Extract the (x, y) coordinate from the center of the cell holding the provided text.  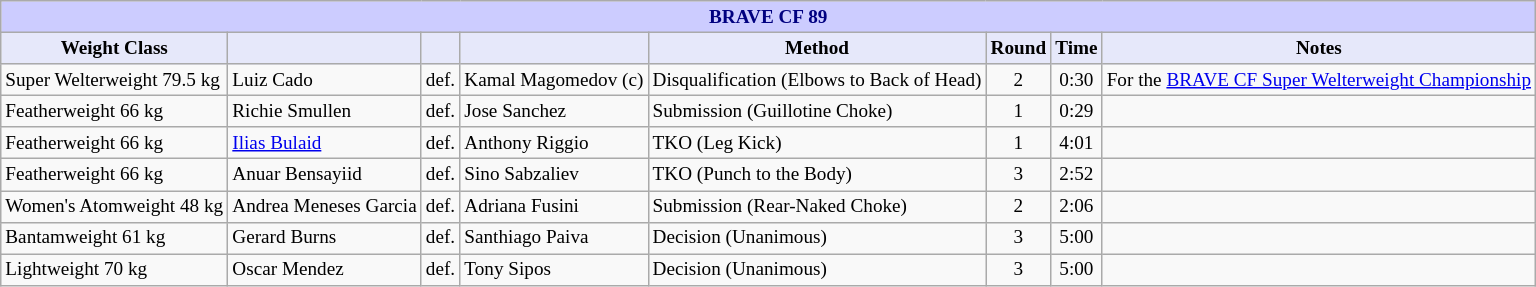
Bantamweight 61 kg (114, 238)
Adriana Fusini (554, 206)
Jose Sanchez (554, 111)
Submission (Rear-Naked Choke) (817, 206)
BRAVE CF 89 (768, 17)
Sino Sabzaliev (554, 175)
Disqualification (Elbows to Back of Head) (817, 80)
For the BRAVE CF Super Welterweight Championship (1318, 80)
Gerard Burns (325, 238)
2:52 (1076, 175)
Tony Sipos (554, 270)
Time (1076, 48)
Weight Class (114, 48)
Santhiago Paiva (554, 238)
Round (1018, 48)
Method (817, 48)
Anthony Riggio (554, 143)
4:01 (1076, 143)
Women's Atomweight 48 kg (114, 206)
Anuar Bensayiid (325, 175)
Notes (1318, 48)
0:29 (1076, 111)
Ilias Bulaid (325, 143)
TKO (Leg Kick) (817, 143)
Kamal Magomedov (c) (554, 80)
Super Welterweight 79.5 kg (114, 80)
Oscar Mendez (325, 270)
Submission (Guillotine Choke) (817, 111)
TKO (Punch to the Body) (817, 175)
0:30 (1076, 80)
2:06 (1076, 206)
Richie Smullen (325, 111)
Luiz Cado (325, 80)
Lightweight 70 kg (114, 270)
Andrea Meneses Garcia (325, 206)
